For the text-containing cell, return its midpoint in [x, y] coordinate format. 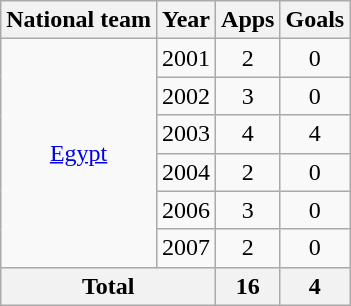
Egypt [79, 153]
2007 [186, 248]
Year [186, 20]
16 [248, 286]
Total [108, 286]
2003 [186, 134]
2006 [186, 210]
2004 [186, 172]
2001 [186, 58]
Apps [248, 20]
National team [79, 20]
Goals [315, 20]
2002 [186, 96]
